Provide the (X, Y) coordinate of the cell's center where the given text is located.  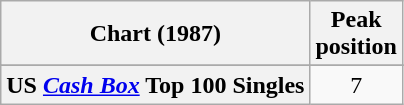
Chart (1987) (156, 34)
US Cash Box Top 100 Singles (156, 85)
Peakposition (356, 34)
7 (356, 85)
